Pinpoint the cell where the given text exists, returning its [X, Y] midpoint coordinate. 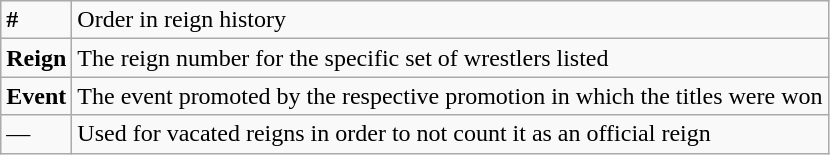
The event promoted by the respective promotion in which the titles were won [450, 96]
Order in reign history [450, 20]
Event [36, 96]
The reign number for the specific set of wrestlers listed [450, 58]
Reign [36, 58]
Used for vacated reigns in order to not count it as an official reign [450, 134]
— [36, 134]
# [36, 20]
